Search for the cell housing the specified text and yield its [x, y] center coordinate. 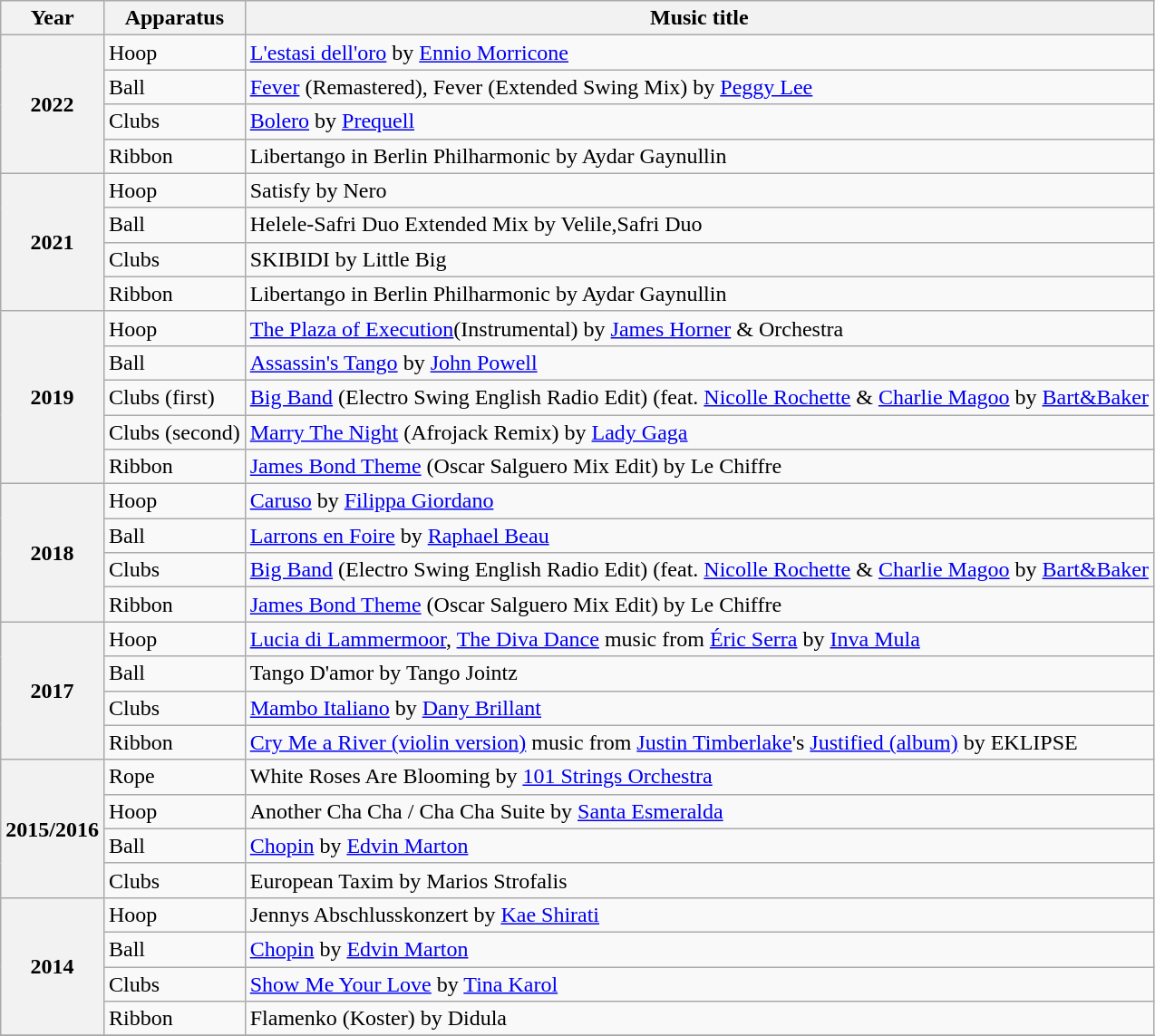
SKIBIDI by Little Big [699, 259]
Caruso by Filippa Giordano [699, 501]
Apparatus [174, 18]
L'estasi dell'oro by Ennio Morricone [699, 53]
2018 [53, 553]
Helele-Safri Duo Extended Mix by Velile,Safri Duo [699, 225]
2022 [53, 104]
White Roses Are Blooming by 101 Strings Orchestra [699, 777]
Show Me Your Love by Tina Karol [699, 983]
Tango D'amor by Tango Jointz [699, 673]
Jennys Abschlusskonzert by Kae Shirati [699, 915]
Larrons en Foire by Raphael Beau [699, 536]
The Plaza of Execution(Instrumental) by James Horner & Orchestra [699, 328]
Year [53, 18]
2014 [53, 966]
Another Cha Cha / Cha Cha Suite by Santa Esmeralda [699, 811]
Fever (Remastered), Fever (Extended Swing Mix) by Peggy Lee [699, 87]
Lucia di Lammermoor, The Diva Dance music from Éric Serra by Inva Mula [699, 639]
Rope [174, 777]
European Taxim by Marios Strofalis [699, 880]
Satisfy by Nero [699, 190]
2019 [53, 397]
Clubs (second) [174, 432]
Marry The Night (Afrojack Remix) by Lady Gaga [699, 432]
2017 [53, 691]
Cry Me a River (violin version) music from Justin Timberlake's Justified (album) by EKLIPSE [699, 742]
Bolero by Prequell [699, 121]
Music title [699, 18]
2021 [53, 242]
Mambo Italiano by Dany Brillant [699, 708]
Assassin's Tango by John Powell [699, 363]
Clubs (first) [174, 397]
Flamenko (Koster) by Didula [699, 1019]
2015/2016 [53, 828]
